Output the (X, Y) coordinate of the center of the cell containing the given text.  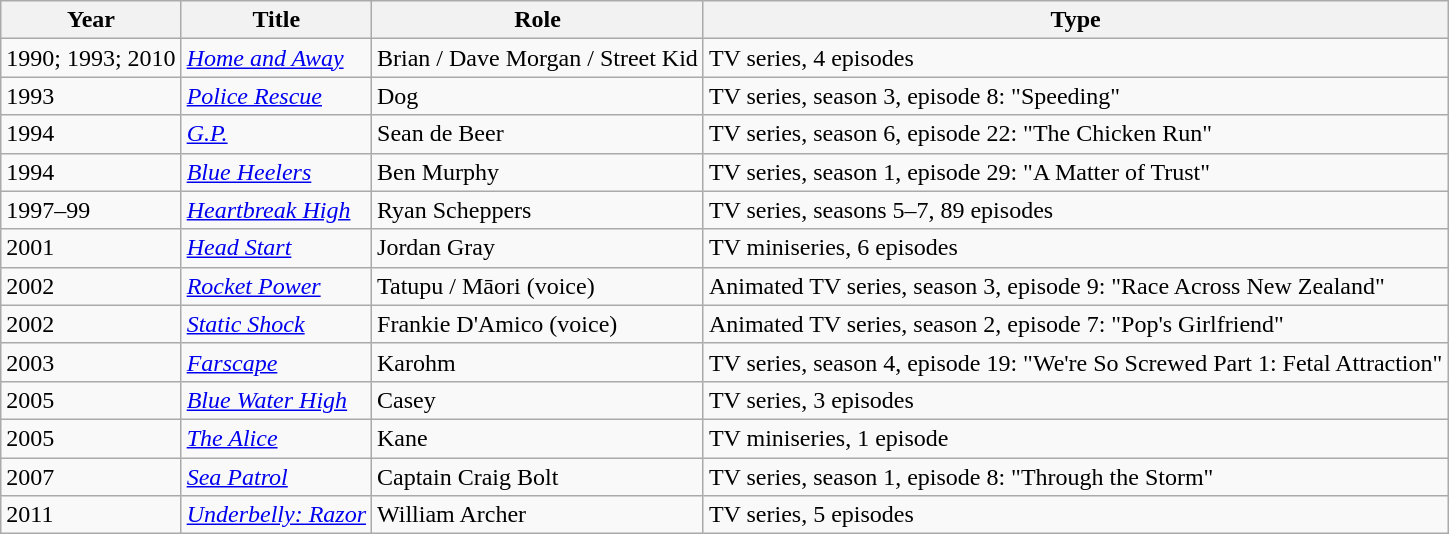
2003 (91, 362)
TV series, 4 episodes (1075, 58)
Tatupu / Māori (voice) (538, 286)
Farscape (276, 362)
2001 (91, 248)
Sea Patrol (276, 477)
Sean de Beer (538, 134)
The Alice (276, 438)
Police Rescue (276, 96)
Jordan Gray (538, 248)
Static Shock (276, 324)
Captain Craig Bolt (538, 477)
TV series, season 3, episode 8: "Speeding" (1075, 96)
Casey (538, 400)
Home and Away (276, 58)
TV series, 5 episodes (1075, 515)
Brian / Dave Morgan / Street Kid (538, 58)
G.P. (276, 134)
2011 (91, 515)
Rocket Power (276, 286)
TV series, season 4, episode 19: "We're So Screwed Part 1: Fetal Attraction" (1075, 362)
Head Start (276, 248)
Ben Murphy (538, 172)
Blue Water High (276, 400)
Dog (538, 96)
Title (276, 20)
William Archer (538, 515)
Role (538, 20)
Underbelly: Razor (276, 515)
TV series, season 1, episode 29: "A Matter of Trust" (1075, 172)
TV series, season 1, episode 8: "Through the Storm" (1075, 477)
Frankie D'Amico (voice) (538, 324)
Animated TV series, season 2, episode 7: "Pop's Girlfriend" (1075, 324)
TV series, season 6, episode 22: "The Chicken Run" (1075, 134)
1990; 1993; 2010 (91, 58)
TV miniseries, 1 episode (1075, 438)
Blue Heelers (276, 172)
2007 (91, 477)
Kane (538, 438)
1993 (91, 96)
Heartbreak High (276, 210)
Ryan Scheppers (538, 210)
TV miniseries, 6 episodes (1075, 248)
Karohm (538, 362)
Type (1075, 20)
TV series, seasons 5–7, 89 episodes (1075, 210)
Animated TV series, season 3, episode 9: "Race Across New Zealand" (1075, 286)
1997–99 (91, 210)
Year (91, 20)
TV series, 3 episodes (1075, 400)
